For the text-containing cell, return its midpoint in (x, y) coordinate format. 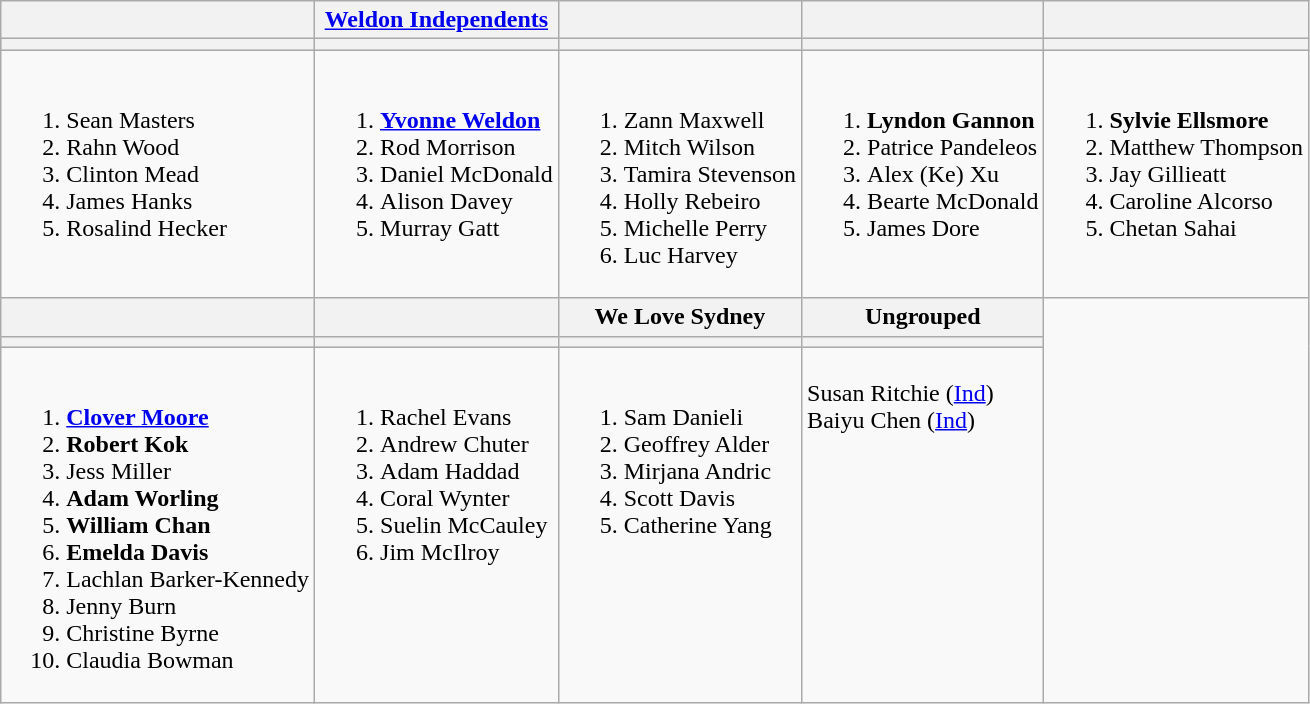
Rachel EvansAndrew ChuterAdam HaddadCoral WynterSuelin McCauleyJim McIlroy (437, 525)
We Love Sydney (680, 317)
Lyndon GannonPatrice PandeleosAlex (Ke) XuBearte McDonaldJames Dore (923, 174)
Sean MastersRahn WoodClinton MeadJames HanksRosalind Hecker (158, 174)
Sam DanieliGeoffrey AlderMirjana AndricScott DavisCatherine Yang (680, 525)
Clover MooreRobert KokJess MillerAdam WorlingWilliam ChanEmelda DavisLachlan Barker-KennedyJenny BurnChristine ByrneClaudia Bowman (158, 525)
Weldon Independents (437, 20)
Ungrouped (923, 317)
Sylvie EllsmoreMatthew ThompsonJay GillieattCaroline AlcorsoChetan Sahai (1176, 174)
Susan Ritchie (Ind) Baiyu Chen (Ind) (923, 525)
Yvonne WeldonRod MorrisonDaniel McDonaldAlison DaveyMurray Gatt (437, 174)
Zann MaxwellMitch WilsonTamira StevensonHolly RebeiroMichelle PerryLuc Harvey (680, 174)
